Search for the cell housing the specified text and yield its [X, Y] center coordinate. 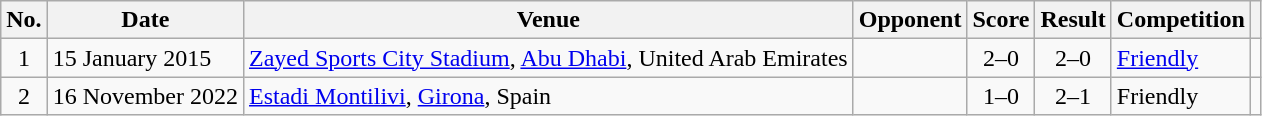
2 [24, 96]
1–0 [1001, 96]
2–1 [1073, 96]
Result [1073, 20]
Score [1001, 20]
15 January 2015 [145, 58]
1 [24, 58]
No. [24, 20]
Estadi Montilivi, Girona, Spain [549, 96]
16 November 2022 [145, 96]
Venue [549, 20]
Zayed Sports City Stadium, Abu Dhabi, United Arab Emirates [549, 58]
Competition [1180, 20]
Opponent [910, 20]
Date [145, 20]
